Output the (x, y) coordinate of the center of the cell containing the given text.  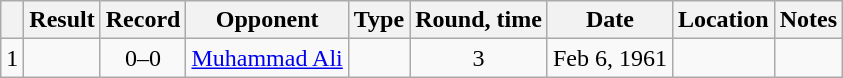
Notes (808, 20)
1 (12, 58)
Opponent (267, 20)
Location (723, 20)
0–0 (143, 58)
3 (479, 58)
Record (143, 20)
Feb 6, 1961 (610, 58)
Muhammad Ali (267, 58)
Round, time (479, 20)
Type (378, 20)
Result (62, 20)
Date (610, 20)
